Identify which cell holds the provided text, then report its (x, y) central coordinate. 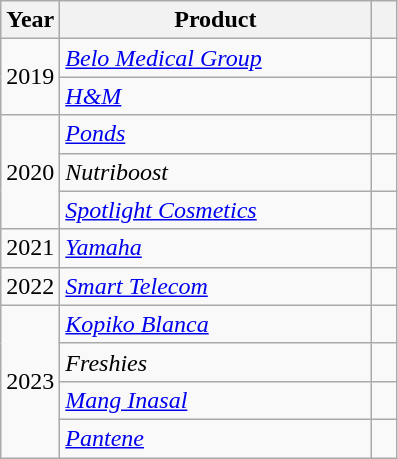
2021 (30, 248)
2020 (30, 172)
Year (30, 20)
Spotlight Cosmetics (216, 210)
Pantene (216, 438)
2019 (30, 77)
2022 (30, 286)
Mang Inasal (216, 400)
2023 (30, 381)
Nutriboost (216, 172)
Ponds (216, 134)
Belo Medical Group (216, 58)
Yamaha (216, 248)
Freshies (216, 362)
Smart Telecom (216, 286)
H&M (216, 96)
Kopiko Blanca (216, 324)
Product (216, 20)
